For the text-containing cell, return its midpoint in (X, Y) coordinate format. 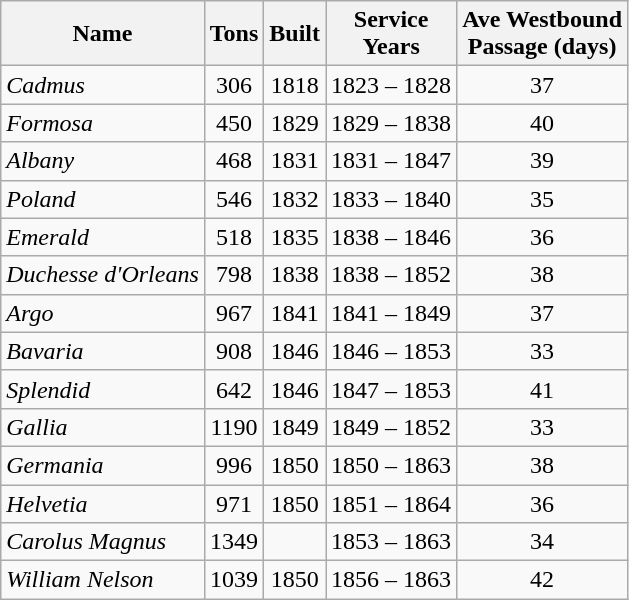
William Nelson (103, 580)
1849 (295, 427)
798 (234, 275)
1847 – 1853 (392, 389)
1349 (234, 542)
642 (234, 389)
Ave WestboundPassage (days) (542, 34)
1831 (295, 161)
41 (542, 389)
1039 (234, 580)
Bavaria (103, 351)
Germania (103, 465)
Splendid (103, 389)
40 (542, 123)
450 (234, 123)
Built (295, 34)
35 (542, 199)
967 (234, 313)
1851 – 1864 (392, 503)
1190 (234, 427)
971 (234, 503)
1838 – 1846 (392, 237)
306 (234, 85)
546 (234, 199)
1833 – 1840 (392, 199)
908 (234, 351)
1823 – 1828 (392, 85)
1838 – 1852 (392, 275)
Albany (103, 161)
ServiceYears (392, 34)
1841 – 1849 (392, 313)
Helvetia (103, 503)
Duchesse d'Orleans (103, 275)
996 (234, 465)
518 (234, 237)
1853 – 1863 (392, 542)
42 (542, 580)
468 (234, 161)
1818 (295, 85)
Carolus Magnus (103, 542)
1846 – 1853 (392, 351)
1832 (295, 199)
1850 – 1863 (392, 465)
34 (542, 542)
1849 – 1852 (392, 427)
Argo (103, 313)
Name (103, 34)
39 (542, 161)
1856 – 1863 (392, 580)
Emerald (103, 237)
Cadmus (103, 85)
1829 – 1838 (392, 123)
Gallia (103, 427)
Poland (103, 199)
1841 (295, 313)
1835 (295, 237)
Formosa (103, 123)
1838 (295, 275)
1829 (295, 123)
1831 – 1847 (392, 161)
Tons (234, 34)
